For the text-containing cell, return its midpoint in [X, Y] coordinate format. 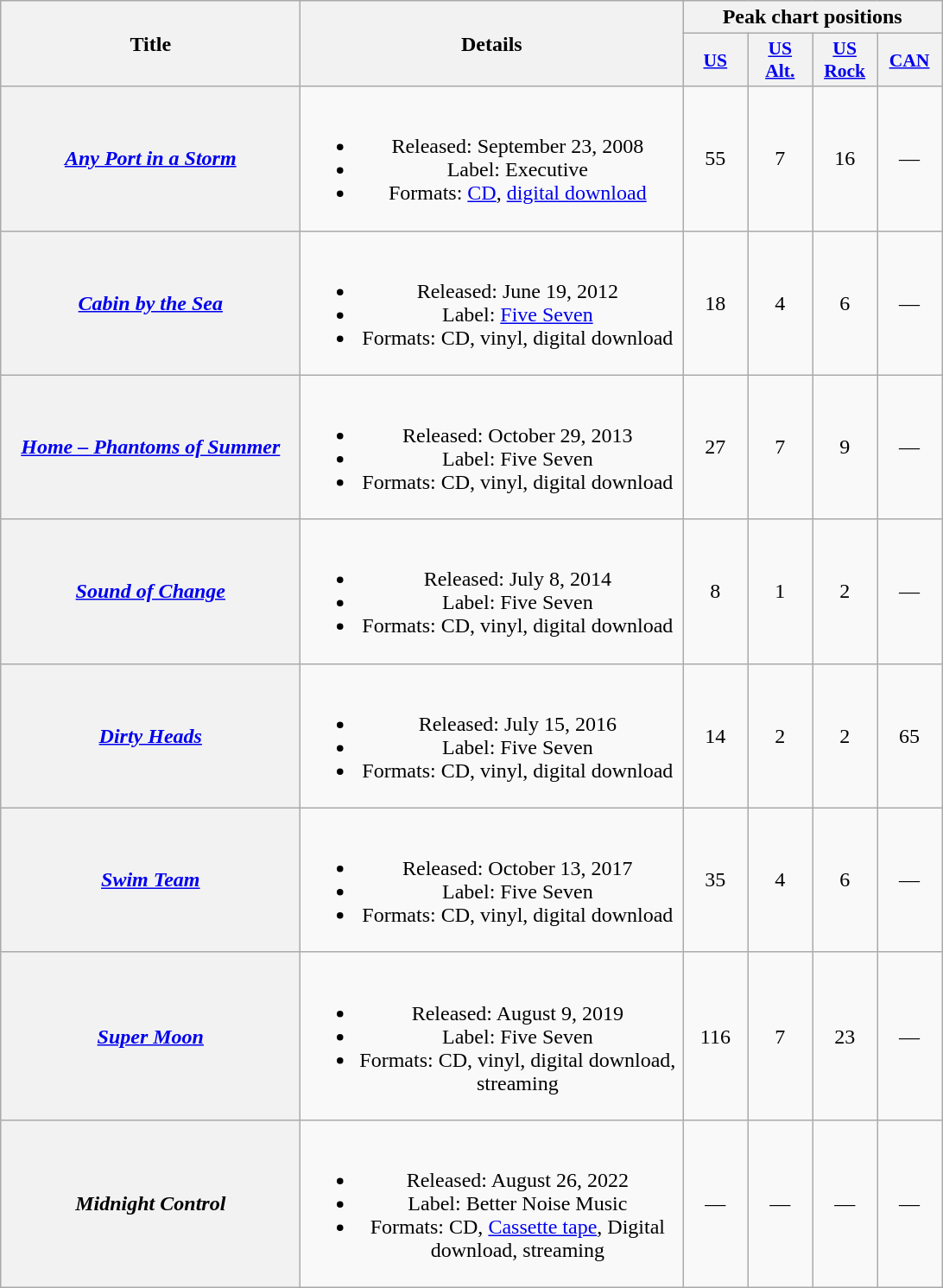
Sound of Change [150, 591]
Released: September 23, 2008Label: ExecutiveFormats: CD, digital download [492, 159]
18 [715, 302]
US [715, 60]
Released: October 29, 2013Label: Five SevenFormats: CD, vinyl, digital download [492, 447]
8 [715, 591]
9 [845, 447]
Home – Phantoms of Summer [150, 447]
Released: July 15, 2016Label: Five SevenFormats: CD, vinyl, digital download [492, 736]
Released: October 13, 2017Label: Five SevenFormats: CD, vinyl, digital download [492, 879]
Swim Team [150, 879]
23 [845, 1036]
Any Port in a Storm [150, 159]
27 [715, 447]
Title [150, 43]
35 [715, 879]
Released: August 9, 2019Label: Five SevenFormats: CD, vinyl, digital download, streaming [492, 1036]
USRock [845, 60]
Released: August 26, 2022Label: Better Noise MusicFormats: CD, Cassette tape, Digital download, streaming [492, 1203]
Peak chart positions [813, 17]
65 [910, 736]
Midnight Control [150, 1203]
CAN [910, 60]
Cabin by the Sea [150, 302]
14 [715, 736]
Details [492, 43]
Dirty Heads [150, 736]
USAlt. [781, 60]
55 [715, 159]
Released: July 8, 2014Label: Five SevenFormats: CD, vinyl, digital download [492, 591]
16 [845, 159]
1 [781, 591]
Released: June 19, 2012Label: Five SevenFormats: CD, vinyl, digital download [492, 302]
Super Moon [150, 1036]
116 [715, 1036]
